Determine the (x, y) coordinate at the center of the cell enclosing the given text.  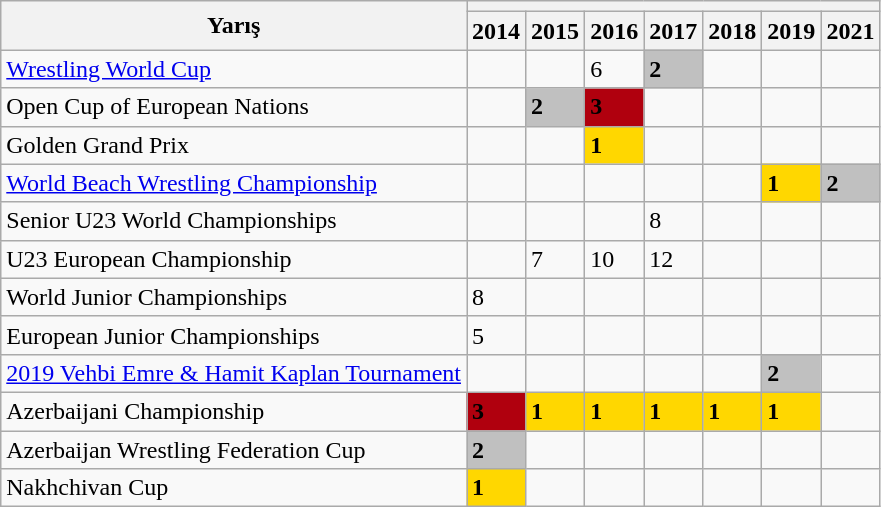
10 (614, 259)
2021 (850, 31)
U23 European Championship (234, 259)
12 (674, 259)
Golden Grand Prix (234, 145)
5 (496, 335)
2015 (556, 31)
2014 (496, 31)
2016 (614, 31)
European Junior Championships (234, 335)
Nakhchivan Cup (234, 488)
Senior U23 World Championships (234, 221)
Azerbaijan Wrestling Federation Cup (234, 449)
2019 Vehbi Emre & Hamit Kaplan Tournament (234, 373)
Yarış (234, 26)
2019 (792, 31)
Open Cup of European Nations (234, 107)
2017 (674, 31)
Wrestling World Cup (234, 69)
6 (614, 69)
7 (556, 259)
World Beach Wrestling Championship (234, 183)
2018 (732, 31)
Azerbaijani Championship (234, 411)
World Junior Championships (234, 297)
